Return the [x, y] coordinate for the center point of the cell that contains the specified text.  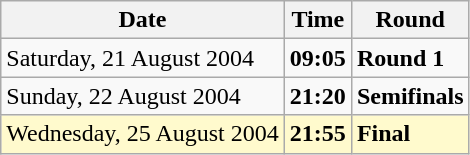
Final [410, 134]
09:05 [318, 58]
21:55 [318, 134]
Date [143, 20]
Saturday, 21 August 2004 [143, 58]
Time [318, 20]
21:20 [318, 96]
Sunday, 22 August 2004 [143, 96]
Wednesday, 25 August 2004 [143, 134]
Round 1 [410, 58]
Semifinals [410, 96]
Round [410, 20]
